Locate the cell with the specified text and output its (X, Y) center coordinate. 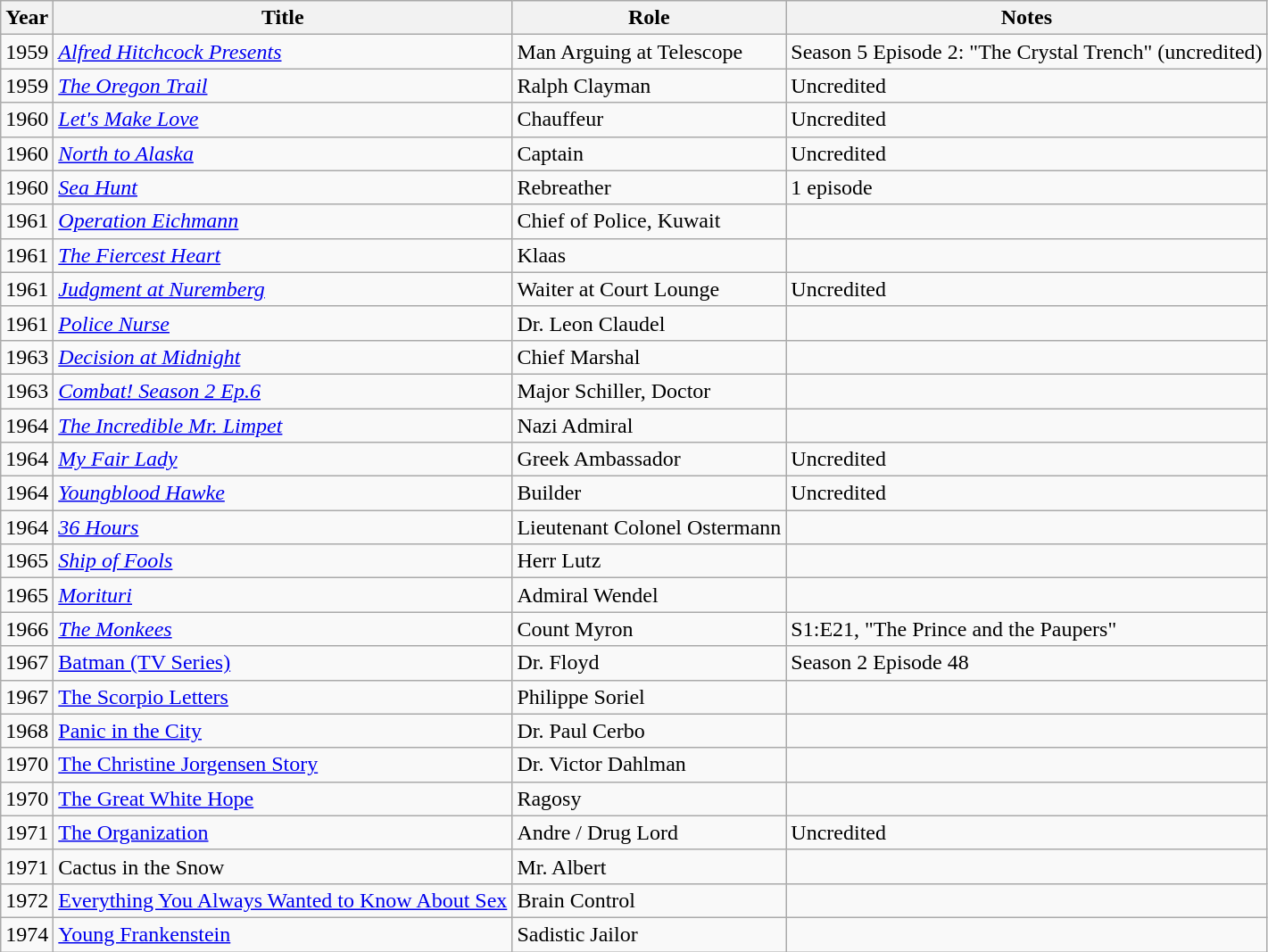
Combat! Season 2 Ep.6 (283, 391)
Operation Eichmann (283, 221)
Klaas (650, 255)
Rebreather (650, 187)
Judgment at Nuremberg (283, 289)
Philippe Soriel (650, 697)
The Fiercest Heart (283, 255)
1966 (27, 629)
Nazi Admiral (650, 426)
The Monkees (283, 629)
1972 (27, 900)
Herr Lutz (650, 561)
Admiral Wendel (650, 595)
Let's Make Love (283, 120)
Everything You Always Wanted to Know About Sex (283, 900)
Panic in the City (283, 731)
My Fair Lady (283, 459)
Season 2 Episode 48 (1026, 663)
Sea Hunt (283, 187)
The Oregon Trail (283, 86)
S1:E21, "The Prince and the Paupers" (1026, 629)
Mr. Albert (650, 866)
1 episode (1026, 187)
Count Myron (650, 629)
Andre / Drug Lord (650, 832)
The Organization (283, 832)
Notes (1026, 18)
Youngblood Hawke (283, 493)
The Great White Hope (283, 799)
Builder (650, 493)
Sadistic Jailor (650, 934)
1968 (27, 731)
Dr. Paul Cerbo (650, 731)
Ragosy (650, 799)
Batman (TV Series) (283, 663)
The Scorpio Letters (283, 697)
Year (27, 18)
The Incredible Mr. Limpet (283, 426)
Title (283, 18)
Decision at Midnight (283, 357)
Young Frankenstein (283, 934)
Police Nurse (283, 323)
Dr. Leon Claudel (650, 323)
Waiter at Court Lounge (650, 289)
Lieutenant Colonel Ostermann (650, 527)
Dr. Victor Dahlman (650, 765)
Dr. Floyd (650, 663)
Chauffeur (650, 120)
Ralph Clayman (650, 86)
Captain (650, 153)
Brain Control (650, 900)
Man Arguing at Telescope (650, 52)
Alfred Hitchcock Presents (283, 52)
Ship of Fools (283, 561)
The Christine Jorgensen Story (283, 765)
Morituri (283, 595)
36 Hours (283, 527)
North to Alaska (283, 153)
Role (650, 18)
Greek Ambassador (650, 459)
Chief Marshal (650, 357)
Chief of Police, Kuwait (650, 221)
Season 5 Episode 2: "The Crystal Trench" (uncredited) (1026, 52)
1974 (27, 934)
Major Schiller, Doctor (650, 391)
Cactus in the Snow (283, 866)
